Return (x, y) of the center of cell containing provided text 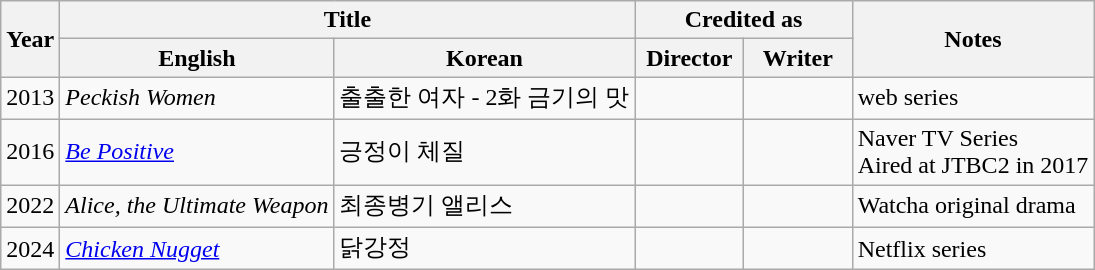
Peckish Women (197, 98)
Title (348, 20)
Notes (973, 39)
긍정이 체질 (484, 152)
Be Positive (197, 152)
web series (973, 98)
Netflix series (973, 248)
Alice, the Ultimate Weapon (197, 206)
Watcha original drama (973, 206)
Chicken Nugget (197, 248)
2016 (30, 152)
최종병기 앨리스 (484, 206)
Credited as (744, 20)
2022 (30, 206)
닭강정 (484, 248)
2024 (30, 248)
English (197, 58)
Year (30, 39)
Korean (484, 58)
Naver TV SeriesAired at JTBC2 in 2017 (973, 152)
2013 (30, 98)
Writer (798, 58)
출출한 여자 - 2화 금기의 맛 (484, 98)
Director (690, 58)
